Scan for the cell matching the given text and deliver its (x, y) coordinate at center. 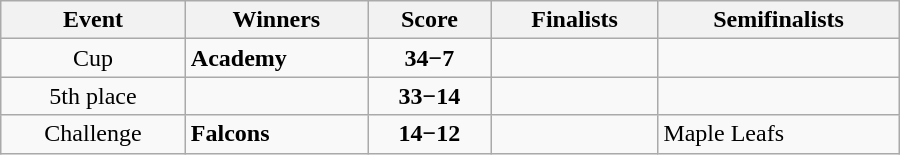
Winners (276, 20)
14−12 (430, 134)
33−14 (430, 96)
Semifinalists (778, 20)
Cup (94, 58)
Academy (276, 58)
Falcons (276, 134)
5th place (94, 96)
Finalists (574, 20)
Challenge (94, 134)
34−7 (430, 58)
Maple Leafs (778, 134)
Score (430, 20)
Event (94, 20)
